Provide the (X, Y) coordinate of the cell's center where the given text is located.  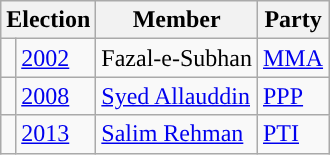
Salim Rehman (177, 134)
Election (48, 20)
Fazal-e-Subhan (177, 58)
2013 (56, 134)
Member (177, 20)
2008 (56, 96)
2002 (56, 58)
PTI (292, 134)
PPP (292, 96)
Syed Allauddin (177, 96)
Party (292, 20)
MMA (292, 58)
